Determine the (X, Y) coordinate at the center of the cell enclosing the given text.  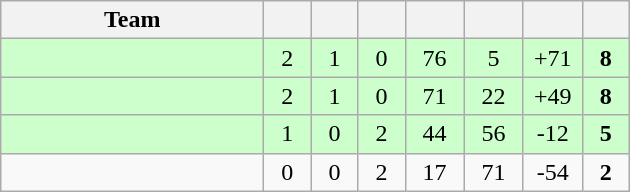
22 (494, 96)
56 (494, 134)
44 (434, 134)
+71 (552, 58)
+49 (552, 96)
17 (434, 172)
-12 (552, 134)
Team (132, 20)
76 (434, 58)
-54 (552, 172)
